Find where the given text appears and provide that cell's center as [X, Y] coordinate. 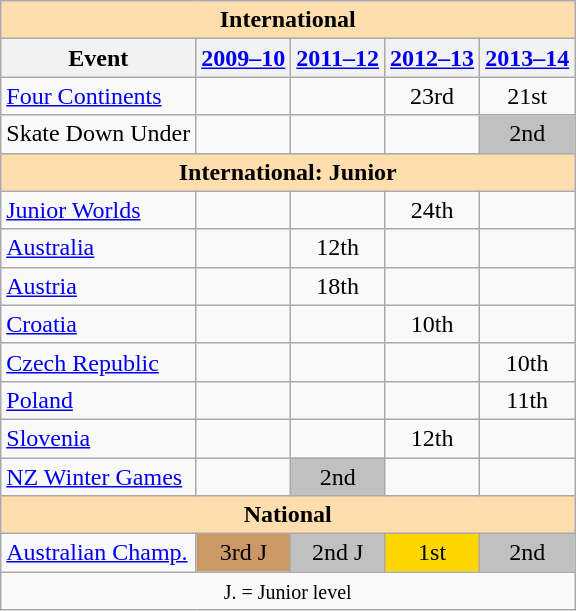
2013–14 [528, 58]
Australian Champ. [98, 553]
Junior Worlds [98, 210]
National [288, 515]
Australia [98, 248]
International [288, 20]
18th [338, 286]
21st [528, 96]
Slovenia [98, 438]
1st [432, 553]
2011–12 [338, 58]
NZ Winter Games [98, 477]
J. = Junior level [288, 591]
Austria [98, 286]
2012–13 [432, 58]
24th [432, 210]
Four Continents [98, 96]
Poland [98, 400]
Skate Down Under [98, 134]
International: Junior [288, 172]
Croatia [98, 324]
Czech Republic [98, 362]
2nd J [338, 553]
3rd J [244, 553]
11th [528, 400]
2009–10 [244, 58]
23rd [432, 96]
Event [98, 58]
